Detect which cell encompasses the target text, then output its [x, y] center coordinate. 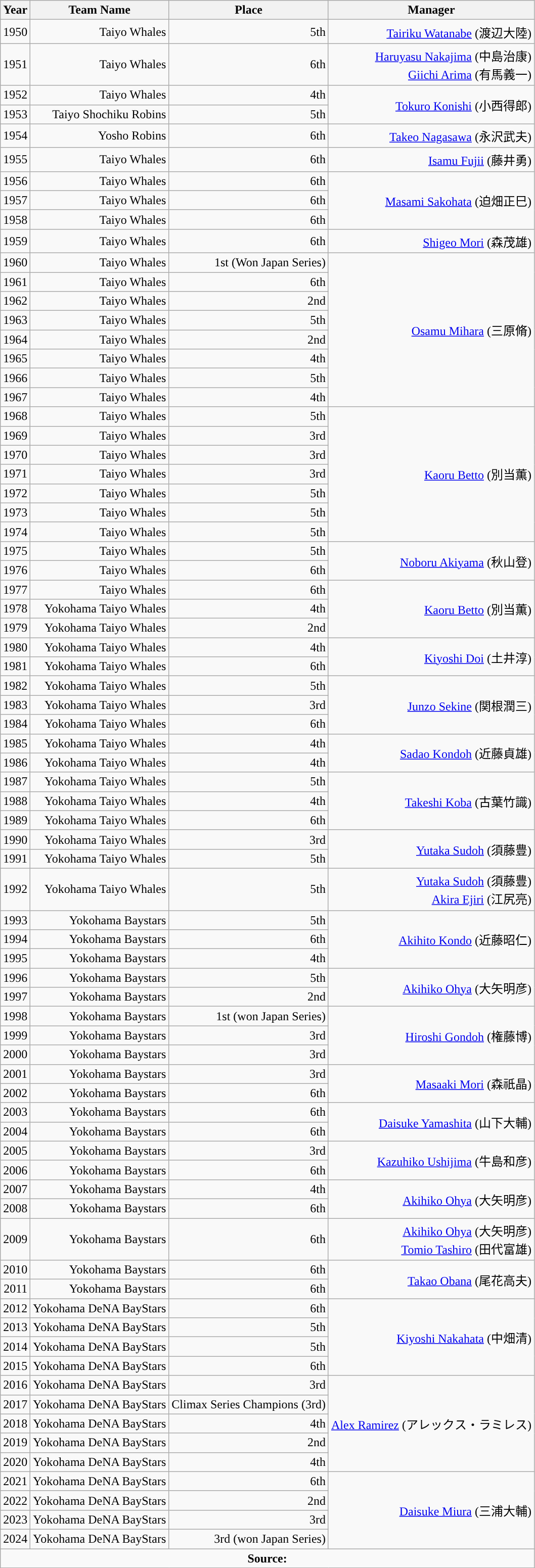
1998 [15, 1016]
1978 [15, 609]
1960 [15, 262]
Yutaka Sudoh (須藤豊) [431, 849]
2015 [15, 1366]
2023 [15, 1519]
1996 [15, 978]
1980 [15, 647]
1976 [15, 570]
2007 [15, 1189]
1997 [15, 997]
1989 [15, 820]
Manager [431, 10]
Yutaka Sudoh (須藤豊)Akira Ejiri (江尻亮) [431, 889]
Junzo Sekine (関根潤三) [431, 705]
Tokuro Konishi (小西得郎) [431, 105]
Team Name [100, 10]
1st (Won Japan Series) [249, 262]
1991 [15, 859]
1958 [15, 219]
2000 [15, 1055]
1995 [15, 959]
2018 [15, 1423]
2002 [15, 1093]
1951 [15, 65]
1975 [15, 551]
2005 [15, 1151]
1961 [15, 281]
2009 [15, 1239]
Takeshi Koba (古葉竹識) [431, 801]
1974 [15, 532]
1999 [15, 1035]
1959 [15, 241]
Hiroshi Gondoh (権藤博) [431, 1035]
2003 [15, 1112]
2019 [15, 1443]
1954 [15, 135]
1984 [15, 724]
2012 [15, 1308]
1967 [15, 397]
1994 [15, 939]
1993 [15, 920]
Kazuhiko Ushijima (牛島和彦) [431, 1160]
2004 [15, 1131]
2017 [15, 1404]
2006 [15, 1170]
Osamu Mihara (三原脩) [431, 329]
1982 [15, 686]
1979 [15, 628]
Noboru Akiyama (秋山登) [431, 560]
1985 [15, 743]
1970 [15, 455]
1950 [15, 31]
2024 [15, 1539]
1st (won Japan Series) [249, 1016]
1968 [15, 416]
Source: [268, 1558]
1988 [15, 801]
Taiyo Shochiku Robins [100, 114]
1955 [15, 160]
Haruyasu Nakajima (中島治康)Giichi Arima (有馬義一) [431, 65]
Year [15, 10]
2016 [15, 1385]
1963 [15, 320]
1962 [15, 301]
1957 [15, 200]
1983 [15, 705]
2021 [15, 1481]
Masaaki Mori (森祇晶) [431, 1083]
2022 [15, 1500]
Alex Ramirez (アレックス・ラミレス) [431, 1423]
2001 [15, 1074]
Akihito Kondo (近藤昭仁) [431, 939]
1977 [15, 590]
Masami Sakohata (迫畑正巳) [431, 200]
Kiyoshi Nakahata (中畑清) [431, 1337]
2013 [15, 1327]
1972 [15, 493]
1986 [15, 763]
1952 [15, 95]
Daisuke Yamashita (山下大輔) [431, 1122]
1987 [15, 782]
3rd (won Japan Series) [249, 1539]
Daisuke Miura (三浦大輔) [431, 1510]
Takao Obana (尾花高夫) [431, 1279]
Place [249, 10]
1971 [15, 474]
1964 [15, 340]
Takeo Nagasawa (永沢武夫) [431, 135]
1953 [15, 114]
2010 [15, 1270]
Tairiku Watanabe (渡辺大陸) [431, 31]
Akihiko Ohya (大矢明彦)Tomio Tashiro (田代富雄) [431, 1239]
1990 [15, 839]
Shigeo Mori (森茂雄) [431, 241]
2014 [15, 1347]
Climax Series Champions (3rd) [249, 1404]
1973 [15, 512]
Isamu Fujii (藤井勇) [431, 160]
1981 [15, 667]
2011 [15, 1289]
2020 [15, 1462]
2008 [15, 1208]
1969 [15, 436]
Kiyoshi Doi (土井淳) [431, 657]
1992 [15, 889]
1965 [15, 359]
1956 [15, 181]
1966 [15, 378]
Sadao Kondoh (近藤貞雄) [431, 753]
Yosho Robins [100, 135]
